Provide the [x, y] coordinate of the cell's center where the given text is located.  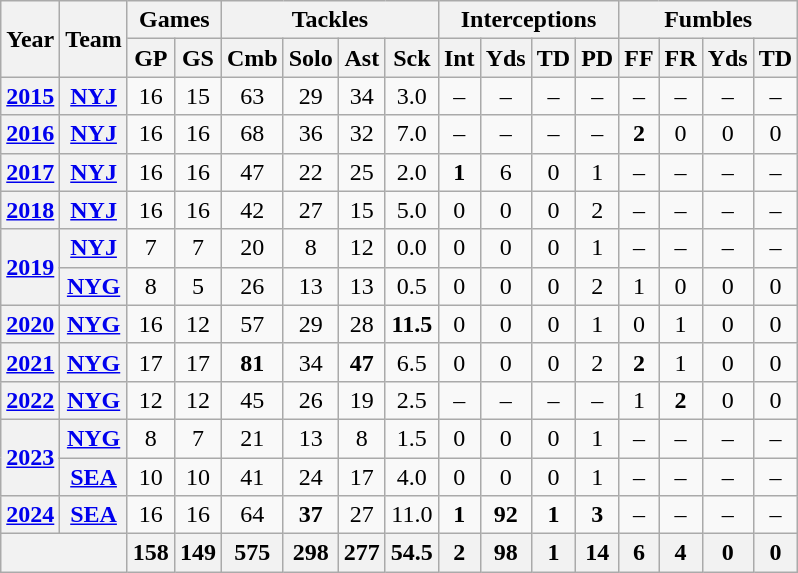
2016 [30, 134]
2023 [30, 457]
Fumbles [708, 20]
36 [310, 134]
24 [310, 477]
5 [198, 286]
3 [598, 515]
2015 [30, 96]
2022 [30, 400]
98 [506, 553]
21 [252, 438]
Interceptions [528, 20]
GS [198, 58]
20 [252, 248]
25 [362, 172]
Sck [412, 58]
149 [198, 553]
2.0 [412, 172]
92 [506, 515]
2020 [30, 324]
FR [680, 58]
2.5 [412, 400]
6.5 [412, 362]
81 [252, 362]
68 [252, 134]
2021 [30, 362]
Team [94, 39]
FF [639, 58]
Cmb [252, 58]
2019 [30, 267]
Ast [362, 58]
0.5 [412, 286]
64 [252, 515]
PD [598, 58]
2018 [30, 210]
14 [598, 553]
Tackles [330, 20]
41 [252, 477]
4.0 [412, 477]
42 [252, 210]
158 [150, 553]
45 [252, 400]
277 [362, 553]
63 [252, 96]
298 [310, 553]
37 [310, 515]
0.0 [412, 248]
GP [150, 58]
575 [252, 553]
54.5 [412, 553]
Int [459, 58]
7.0 [412, 134]
11.5 [412, 324]
2024 [30, 515]
11.0 [412, 515]
2017 [30, 172]
19 [362, 400]
Solo [310, 58]
28 [362, 324]
4 [680, 553]
5.0 [412, 210]
Year [30, 39]
32 [362, 134]
3.0 [412, 96]
57 [252, 324]
Games [174, 20]
1.5 [412, 438]
22 [310, 172]
